Output the (x, y) coordinate of the center of the cell containing the given text.  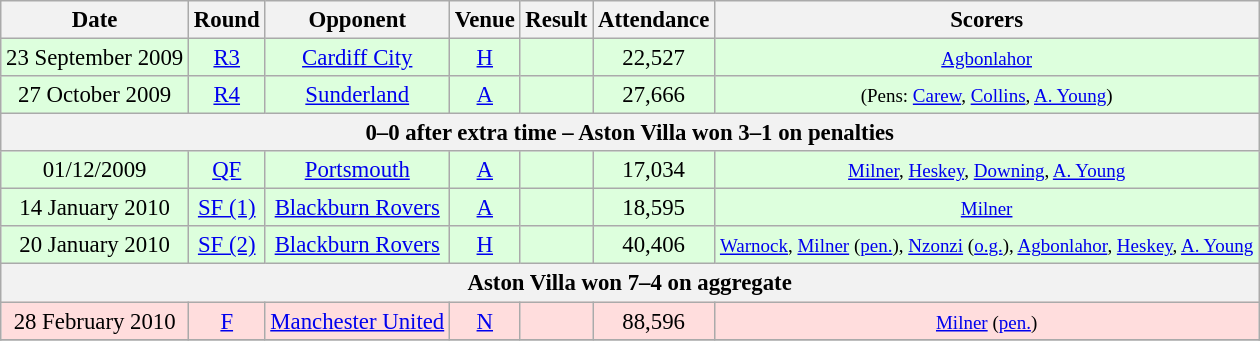
27,666 (654, 95)
17,034 (654, 170)
88,596 (654, 321)
28 February 2010 (95, 321)
20 January 2010 (95, 245)
Milner (987, 208)
Venue (486, 20)
Portsmouth (358, 170)
0–0 after extra time – Aston Villa won 3–1 on penalties (630, 133)
22,527 (654, 58)
27 October 2009 (95, 95)
Scorers (987, 20)
Cardiff City (358, 58)
R3 (227, 58)
(Pens: Carew, Collins, A. Young) (987, 95)
01/12/2009 (95, 170)
R4 (227, 95)
14 January 2010 (95, 208)
Round (227, 20)
Milner (pen.) (987, 321)
F (227, 321)
Attendance (654, 20)
Manchester United (358, 321)
Aston Villa won 7–4 on aggregate (630, 283)
Sunderland (358, 95)
Result (556, 20)
Agbonlahor (987, 58)
SF (2) (227, 245)
N (486, 321)
Date (95, 20)
Opponent (358, 20)
SF (1) (227, 208)
18,595 (654, 208)
40,406 (654, 245)
23 September 2009 (95, 58)
QF (227, 170)
Warnock, Milner (pen.), Nzonzi (o.g.), Agbonlahor, Heskey, A. Young (987, 245)
Milner, Heskey, Downing, A. Young (987, 170)
